Find where the given text appears and provide that cell's center as (X, Y) coordinate. 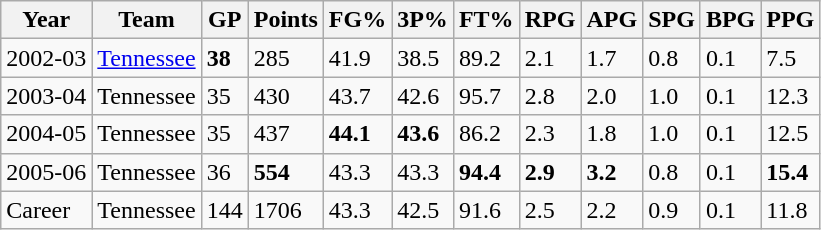
FT% (486, 20)
36 (224, 172)
0.9 (672, 210)
43.7 (357, 96)
1.7 (612, 58)
2.3 (550, 134)
15.4 (790, 172)
42.6 (423, 96)
38 (224, 58)
94.4 (486, 172)
7.5 (790, 58)
2003-04 (46, 96)
1.8 (612, 134)
APG (612, 20)
2005-06 (46, 172)
554 (286, 172)
2.2 (612, 210)
86.2 (486, 134)
GP (224, 20)
PPG (790, 20)
91.6 (486, 210)
437 (286, 134)
38.5 (423, 58)
42.5 (423, 210)
2002-03 (46, 58)
95.7 (486, 96)
3.2 (612, 172)
41.9 (357, 58)
Team (146, 20)
2004-05 (46, 134)
SPG (672, 20)
RPG (550, 20)
11.8 (790, 210)
Year (46, 20)
430 (286, 96)
FG% (357, 20)
1706 (286, 210)
3P% (423, 20)
2.1 (550, 58)
285 (286, 58)
144 (224, 210)
2.5 (550, 210)
Career (46, 210)
44.1 (357, 134)
43.6 (423, 134)
12.5 (790, 134)
BPG (730, 20)
Points (286, 20)
2.9 (550, 172)
89.2 (486, 58)
2.0 (612, 96)
2.8 (550, 96)
12.3 (790, 96)
